Search for the cell housing the specified text and yield its (X, Y) center coordinate. 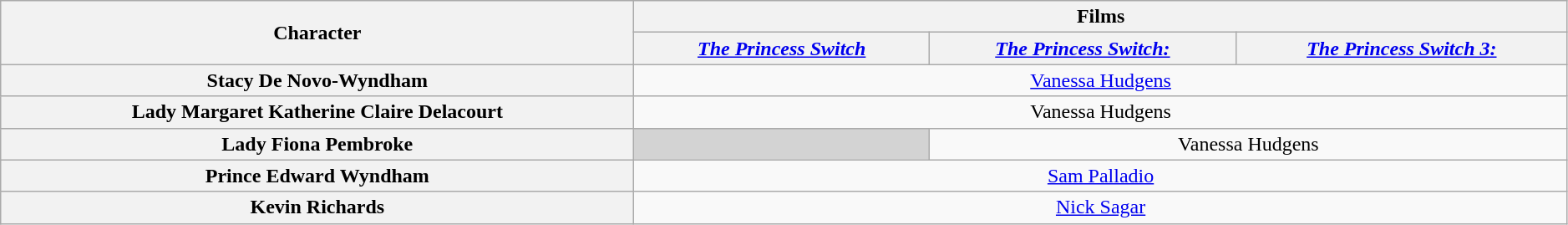
The Princess Switch: (1083, 49)
Nick Sagar (1101, 207)
Kevin Richards (317, 207)
Films (1101, 17)
The Princess Switch (782, 49)
Lady Margaret Katherine Claire Delacourt (317, 112)
Prince Edward Wyndham (317, 176)
The Princess Switch 3: (1402, 49)
Sam Palladio (1101, 176)
Stacy De Novo-Wyndham (317, 80)
Character (317, 33)
Lady Fiona Pembroke (317, 144)
